For the text-containing cell, return its midpoint in [x, y] coordinate format. 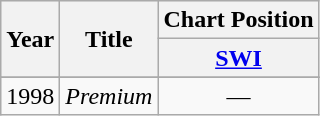
Premium [109, 96]
Chart Position [238, 20]
SWI [238, 58]
Title [109, 39]
— [238, 96]
1998 [30, 96]
Year [30, 39]
